Scan for the cell matching the given text and deliver its [X, Y] coordinate at center. 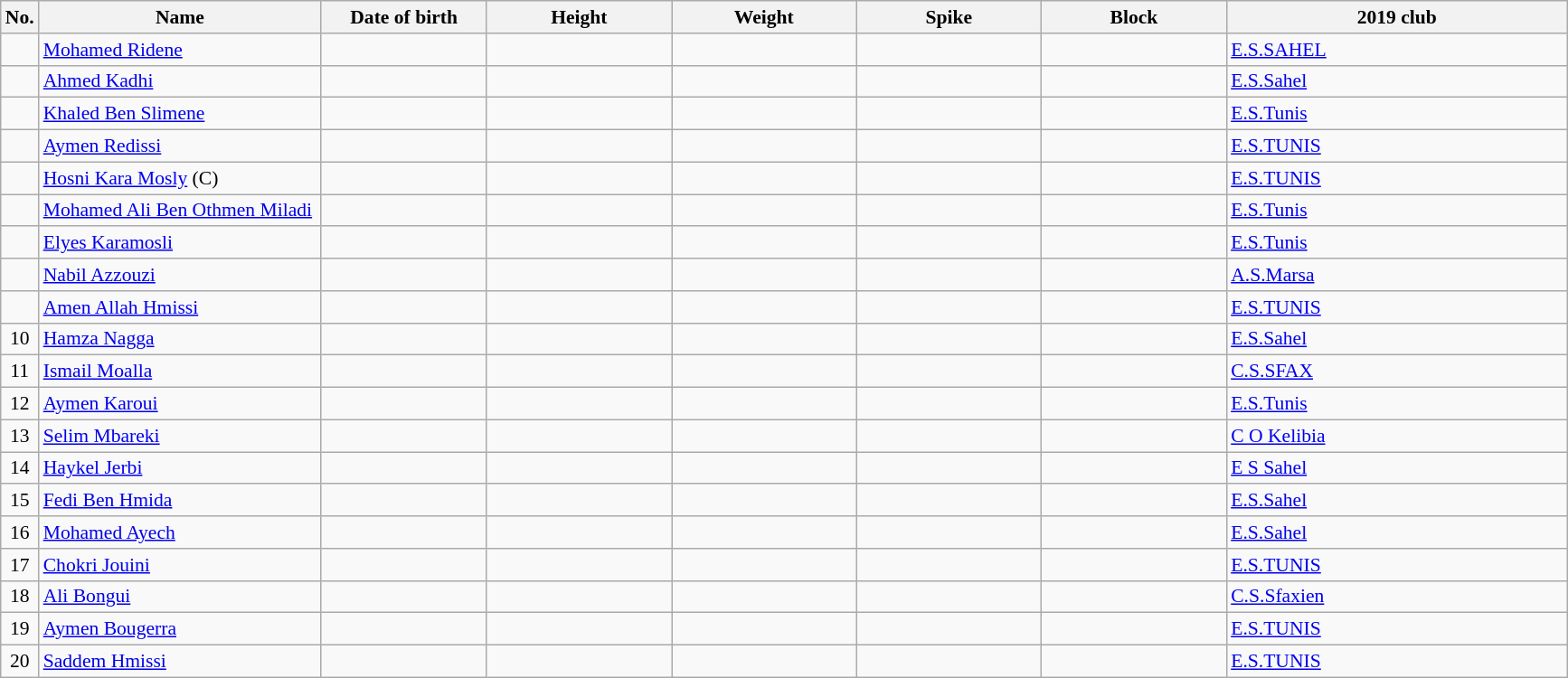
C.S.Sfaxien [1396, 597]
12 [20, 404]
Khaled Ben Slimene [181, 114]
Elyes Karamosli [181, 243]
Selim Mbareki [181, 436]
Ahmed Kadhi [181, 81]
No. [20, 17]
Saddem Hmissi [181, 662]
C O Kelibia [1396, 436]
15 [20, 501]
Spike [949, 17]
18 [20, 597]
Mohamed Ayech [181, 532]
Ismail Moalla [181, 372]
Weight [765, 17]
16 [20, 532]
Mohamed Ali Ben Othmen Miladi [181, 211]
Mohamed Ridene [181, 50]
Hamza Nagga [181, 339]
Aymen Karoui [181, 404]
Nabil Azzouzi [181, 275]
11 [20, 372]
13 [20, 436]
2019 club [1396, 17]
Name [181, 17]
Ali Bongui [181, 597]
Haykel Jerbi [181, 468]
14 [20, 468]
Chokri Jouini [181, 565]
10 [20, 339]
Aymen Redissi [181, 146]
E.S.SAHEL [1396, 50]
Amen Allah Hmissi [181, 307]
Date of birth [403, 17]
Fedi Ben Hmida [181, 501]
E S Sahel [1396, 468]
19 [20, 629]
C.S.SFAX [1396, 372]
Hosni Kara Mosly (C) [181, 178]
A.S.Marsa [1396, 275]
Height [579, 17]
17 [20, 565]
Aymen Bougerra [181, 629]
Block [1134, 17]
20 [20, 662]
